Output the (X, Y) coordinate of the center of the cell containing the given text.  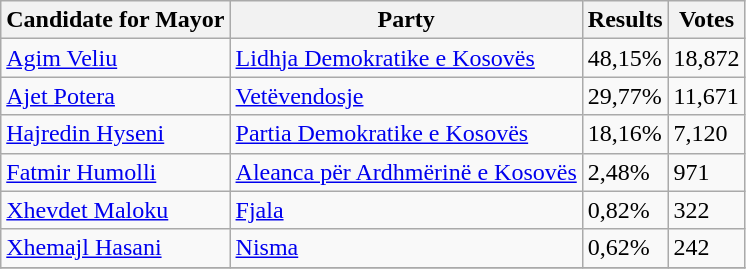
242 (706, 248)
Xhevdet Maloku (116, 210)
Ajet Potera (116, 96)
48,15% (625, 58)
18,16% (625, 134)
11,671 (706, 96)
7,120 (706, 134)
Xhemajl Hasani (116, 248)
Lidhja Demokratike e Kosovës (406, 58)
Party (406, 20)
Agim Veliu (116, 58)
2,48% (625, 172)
18,872 (706, 58)
Vetëvendosje (406, 96)
Hajredin Hyseni (116, 134)
971 (706, 172)
0,82% (625, 210)
Candidate for Mayor (116, 20)
Results (625, 20)
Fjala (406, 210)
Partia Demokratike e Kosovës (406, 134)
0,62% (625, 248)
322 (706, 210)
Aleanca për Ardhmërinë e Kosovës (406, 172)
29,77% (625, 96)
Nisma (406, 248)
Votes (706, 20)
Fatmir Humolli (116, 172)
